Search for the cell housing the specified text and yield its (X, Y) center coordinate. 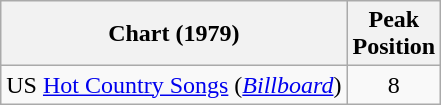
Chart (1979) (174, 34)
8 (394, 85)
PeakPosition (394, 34)
US Hot Country Songs (Billboard) (174, 85)
